Search for the cell housing the specified text and yield its [X, Y] center coordinate. 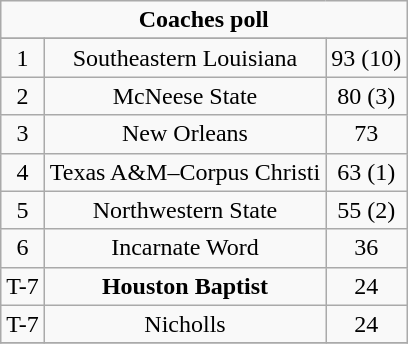
5 [23, 210]
63 (1) [366, 172]
McNeese State [184, 96]
3 [23, 134]
1 [23, 58]
4 [23, 172]
93 (10) [366, 58]
73 [366, 134]
6 [23, 248]
36 [366, 248]
Incarnate Word [184, 248]
Nicholls [184, 324]
2 [23, 96]
Northwestern State [184, 210]
Houston Baptist [184, 286]
55 (2) [366, 210]
New Orleans [184, 134]
80 (3) [366, 96]
Southeastern Louisiana [184, 58]
Texas A&M–Corpus Christi [184, 172]
Coaches poll [204, 20]
